Return (X, Y) of the center of cell containing provided text 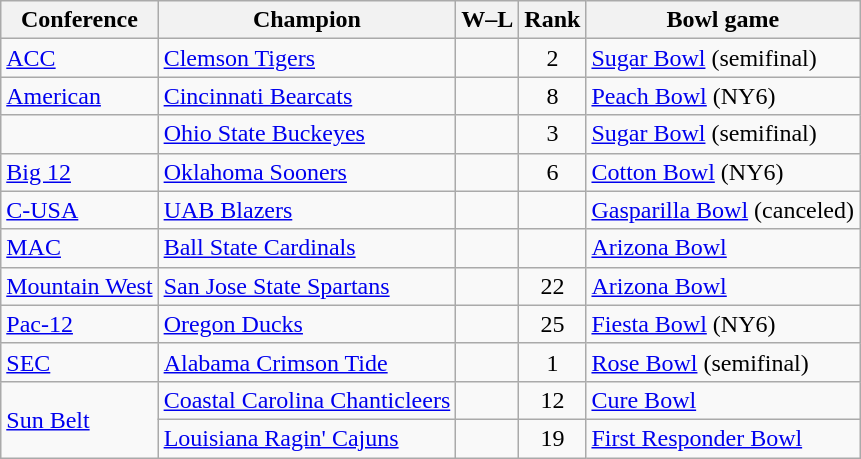
Ohio State Buckeyes (307, 134)
Cure Bowl (723, 400)
8 (552, 96)
Louisiana Ragin' Cajuns (307, 438)
Rose Bowl (semifinal) (723, 362)
W–L (488, 20)
12 (552, 400)
22 (552, 286)
Oklahoma Sooners (307, 172)
ACC (80, 58)
Coastal Carolina Chanticleers (307, 400)
Big 12 (80, 172)
C-USA (80, 210)
2 (552, 58)
Bowl game (723, 20)
American (80, 96)
Cincinnati Bearcats (307, 96)
Rank (552, 20)
Conference (80, 20)
Gasparilla Bowl (canceled) (723, 210)
Ball State Cardinals (307, 248)
19 (552, 438)
Champion (307, 20)
MAC (80, 248)
Alabama Crimson Tide (307, 362)
UAB Blazers (307, 210)
3 (552, 134)
6 (552, 172)
1 (552, 362)
Peach Bowl (NY6) (723, 96)
Clemson Tigers (307, 58)
Sun Belt (80, 419)
Mountain West (80, 286)
Fiesta Bowl (NY6) (723, 324)
25 (552, 324)
SEC (80, 362)
Pac-12 (80, 324)
San Jose State Spartans (307, 286)
Oregon Ducks (307, 324)
First Responder Bowl (723, 438)
Cotton Bowl (NY6) (723, 172)
